Locate the cell with the specified text and output its [x, y] center coordinate. 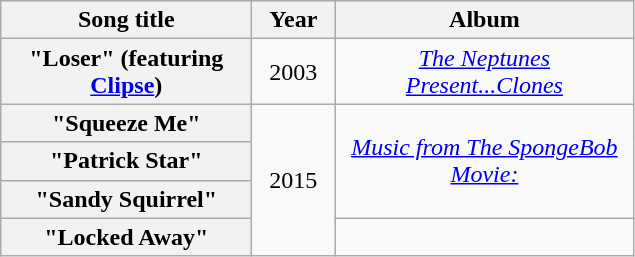
Song title [126, 20]
"Locked Away" [126, 237]
"Sandy Squirrel" [126, 199]
"Patrick Star" [126, 161]
2003 [294, 72]
Album [484, 20]
The Neptunes Present...Clones [484, 72]
"Squeeze Me" [126, 123]
Year [294, 20]
2015 [294, 180]
Music from The SpongeBob Movie: [484, 161]
"Loser" (featuring Clipse) [126, 72]
